Capture the cell that displays the provided text and extract its (X, Y) central coordinate. 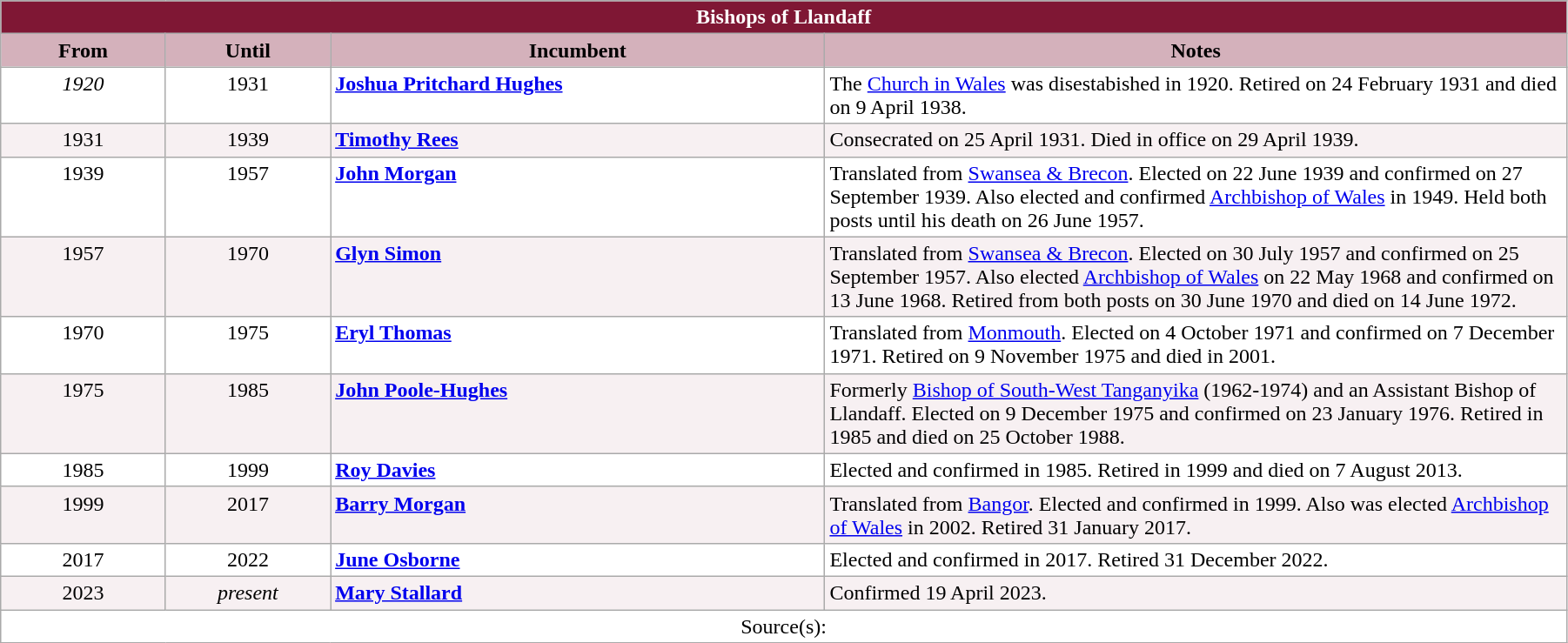
John Morgan (578, 197)
John Poole-Hughes (578, 413)
The Church in Wales was disestabished in 1920. Retired on 24 February 1931 and died on 9 April 1938. (1196, 96)
Confirmed 19 April 2023. (1196, 593)
Mary Stallard (578, 593)
Consecrated on 25 April 1931. Died in office on 29 April 1939. (1196, 140)
Elected and confirmed in 1985. Retired in 1999 and died on 7 August 2013. (1196, 470)
1920 (84, 96)
Barry Morgan (578, 515)
June Osborne (578, 559)
Elected and confirmed in 2017. Retired 31 December 2022. (1196, 559)
2023 (84, 593)
Bishops of Llandaff (784, 17)
2022 (247, 559)
present (247, 593)
Incumbent (578, 50)
Notes (1196, 50)
Translated from Monmouth. Elected on 4 October 1971 and confirmed on 7 December 1971. Retired on 9 November 1975 and died in 2001. (1196, 345)
Roy Davies (578, 470)
Timothy Rees (578, 140)
Translated from Bangor. Elected and confirmed in 1999. Also was elected Archbishop of Wales in 2002. Retired 31 January 2017. (1196, 515)
Glyn Simon (578, 277)
From (84, 50)
Eryl Thomas (578, 345)
Until (247, 50)
Source(s): (784, 626)
Joshua Pritchard Hughes (578, 96)
